Return [X, Y] of the center of cell containing provided text 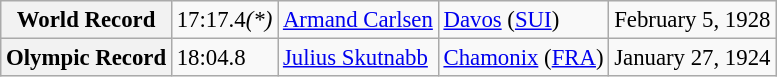
Olympic Record [86, 58]
World Record [86, 20]
January 27, 1924 [692, 58]
Julius Skutnabb [358, 58]
February 5, 1928 [692, 20]
Chamonix (FRA) [524, 58]
Davos (SUI) [524, 20]
17:17.4(*) [224, 20]
Armand Carlsen [358, 20]
18:04.8 [224, 58]
